Extract the [x, y] coordinate from the center of the cell holding the provided text.  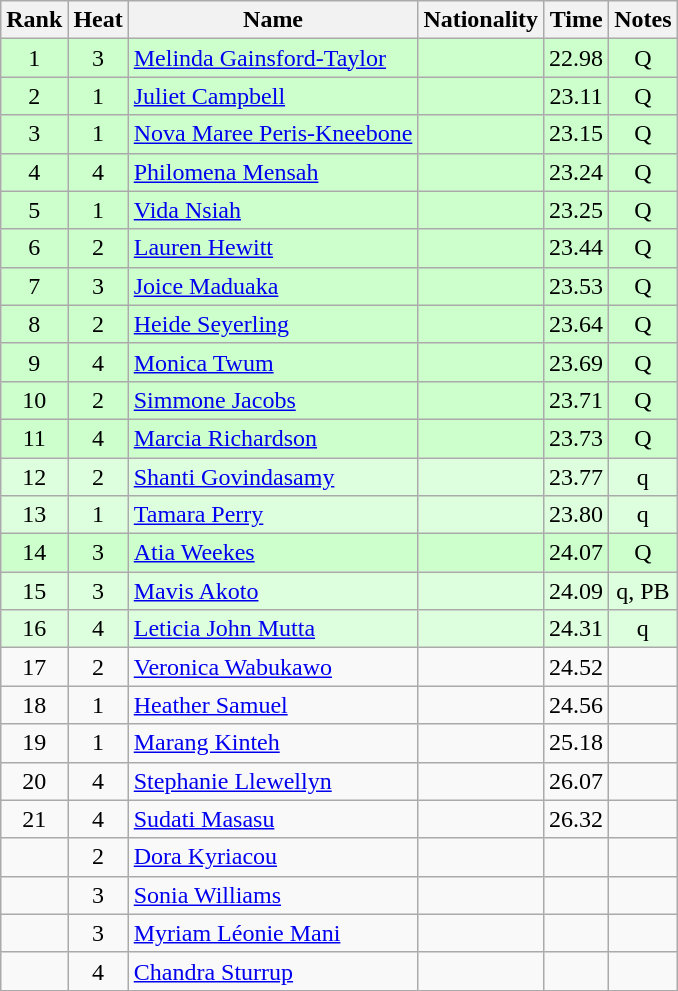
6 [34, 248]
Nationality [481, 20]
23.11 [576, 96]
23.80 [576, 515]
Marcia Richardson [273, 438]
Notes [643, 20]
Marang Kinteh [273, 743]
Tamara Perry [273, 515]
Heat [98, 20]
23.64 [576, 324]
24.56 [576, 705]
23.73 [576, 438]
23.25 [576, 210]
23.24 [576, 172]
23.15 [576, 134]
15 [34, 591]
Heide Seyerling [273, 324]
23.69 [576, 362]
Dora Kyriacou [273, 857]
Atia Weekes [273, 553]
19 [34, 743]
24.09 [576, 591]
Name [273, 20]
21 [34, 819]
Leticia John Mutta [273, 629]
Nova Maree Peris-Kneebone [273, 134]
13 [34, 515]
26.32 [576, 819]
26.07 [576, 781]
14 [34, 553]
Mavis Akoto [273, 591]
Sonia Williams [273, 895]
Myriam Léonie Mani [273, 933]
18 [34, 705]
24.52 [576, 667]
25.18 [576, 743]
Vida Nsiah [273, 210]
12 [34, 477]
Juliet Campbell [273, 96]
7 [34, 286]
22.98 [576, 58]
23.44 [576, 248]
Simmone Jacobs [273, 400]
q, PB [643, 591]
8 [34, 324]
Joice Maduaka [273, 286]
Philomena Mensah [273, 172]
24.31 [576, 629]
16 [34, 629]
23.77 [576, 477]
9 [34, 362]
Chandra Sturrup [273, 971]
Monica Twum [273, 362]
Sudati Masasu [273, 819]
Melinda Gainsford-Taylor [273, 58]
Stephanie Llewellyn [273, 781]
23.71 [576, 400]
10 [34, 400]
24.07 [576, 553]
11 [34, 438]
Time [576, 20]
5 [34, 210]
Veronica Wabukawo [273, 667]
Shanti Govindasamy [273, 477]
23.53 [576, 286]
Rank [34, 20]
17 [34, 667]
Heather Samuel [273, 705]
20 [34, 781]
Lauren Hewitt [273, 248]
